Capture the cell that displays the provided text and extract its [X, Y] central coordinate. 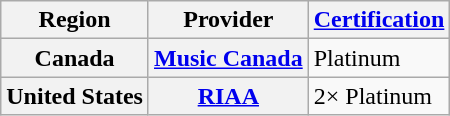
Canada [75, 58]
RIAA [228, 96]
United States [75, 96]
Music Canada [228, 58]
Certification [379, 20]
2× Platinum [379, 96]
Provider [228, 20]
Platinum [379, 58]
Region [75, 20]
